Detect which cell encompasses the target text, then output its [X, Y] center coordinate. 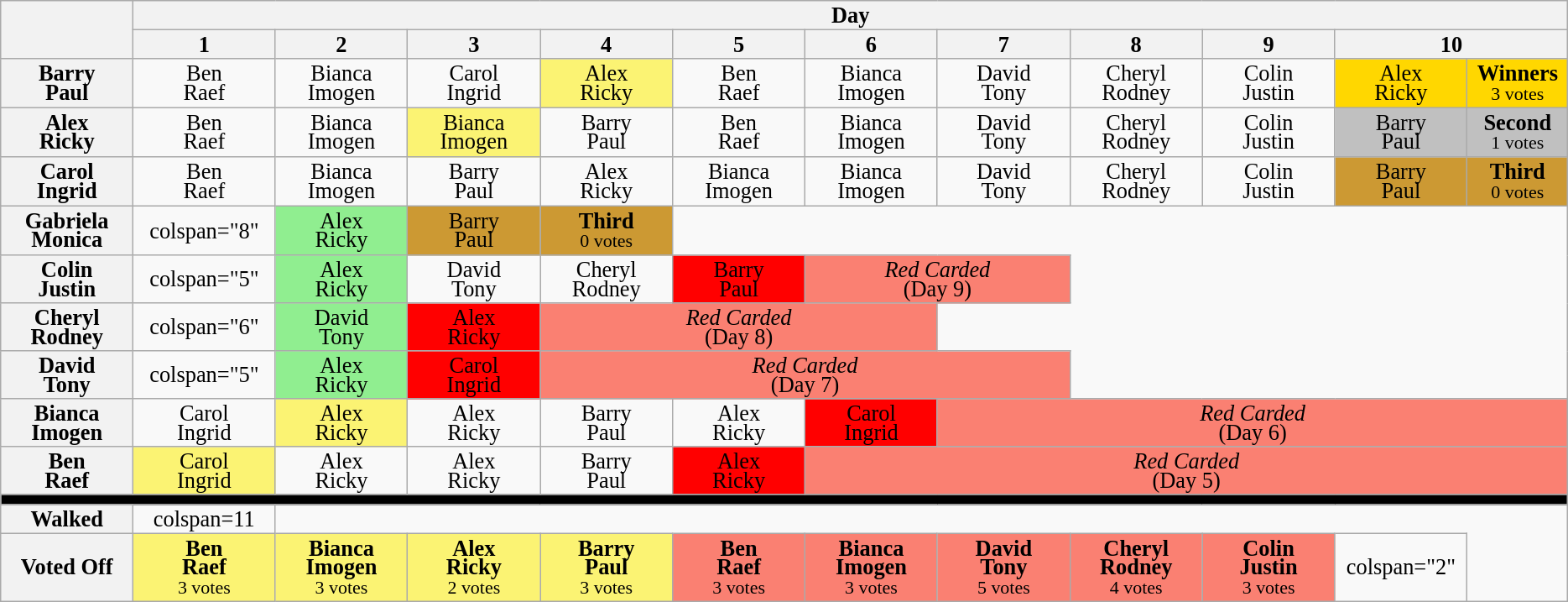
BarryPaul3 votes [607, 568]
9 [1268, 44]
Red Carded(Day 7) [805, 374]
Red Carded(Day 5) [1186, 470]
4 [607, 44]
8 [1136, 44]
Voted Off [67, 568]
Day [851, 15]
Walked [67, 519]
Red Carded(Day 9) [938, 279]
2 [341, 44]
5 [739, 44]
CherylRodney4 votes [1136, 568]
AlexRicky2 votes [474, 568]
colspan="2" [1401, 568]
Red Carded(Day 8) [739, 327]
DavidTony5 votes [1003, 568]
colspan=11 [205, 519]
6 [872, 44]
1 [205, 44]
10 [1451, 44]
3 [474, 44]
Red Carded(Day 6) [1252, 423]
Second1 votes [1518, 133]
7 [1003, 44]
colspan="6" [205, 327]
GabrielaMonica [67, 230]
colspan="8" [205, 230]
Winners3 votes [1518, 82]
ColinJustin3 votes [1268, 568]
